Locate the cell with the specified text and output its (x, y) center coordinate. 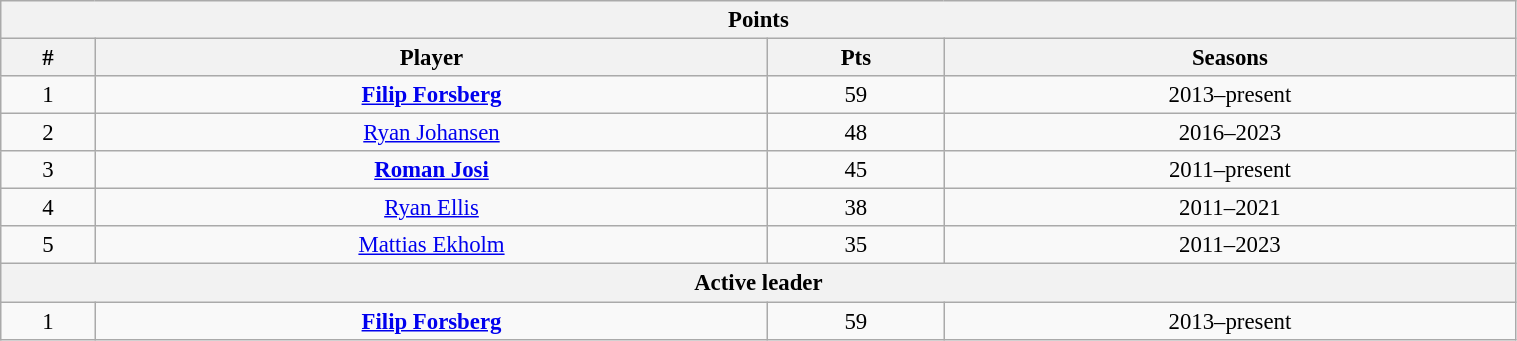
4 (48, 208)
Mattias Ekholm (432, 245)
Player (432, 58)
3 (48, 170)
48 (856, 133)
2011–2021 (1230, 208)
38 (856, 208)
5 (48, 245)
Pts (856, 58)
2 (48, 133)
2016–2023 (1230, 133)
Roman Josi (432, 170)
Points (758, 20)
45 (856, 170)
Ryan Ellis (432, 208)
35 (856, 245)
# (48, 58)
2011–2023 (1230, 245)
Ryan Johansen (432, 133)
Seasons (1230, 58)
2011–present (1230, 170)
Active leader (758, 283)
